Locate the cell with the specified text and output its [X, Y] center coordinate. 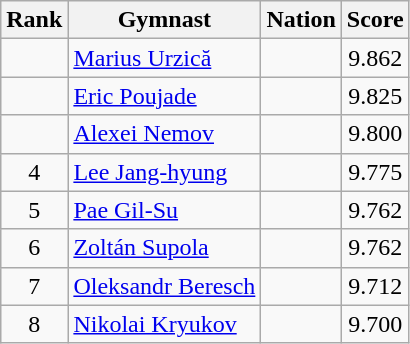
Pae Gil-Su [164, 210]
Oleksandr Beresch [164, 286]
Lee Jang-hyung [164, 172]
Marius Urzică [164, 58]
Gymnast [164, 20]
6 [34, 248]
Zoltán Supola [164, 248]
4 [34, 172]
Rank [34, 20]
5 [34, 210]
Nikolai Kryukov [164, 324]
Nation [301, 20]
9.862 [375, 58]
9.800 [375, 134]
7 [34, 286]
Eric Poujade [164, 96]
9.712 [375, 286]
9.825 [375, 96]
9.775 [375, 172]
Score [375, 20]
Alexei Nemov [164, 134]
9.700 [375, 324]
8 [34, 324]
